Provide the (X, Y) coordinate of the cell's center where the given text is located.  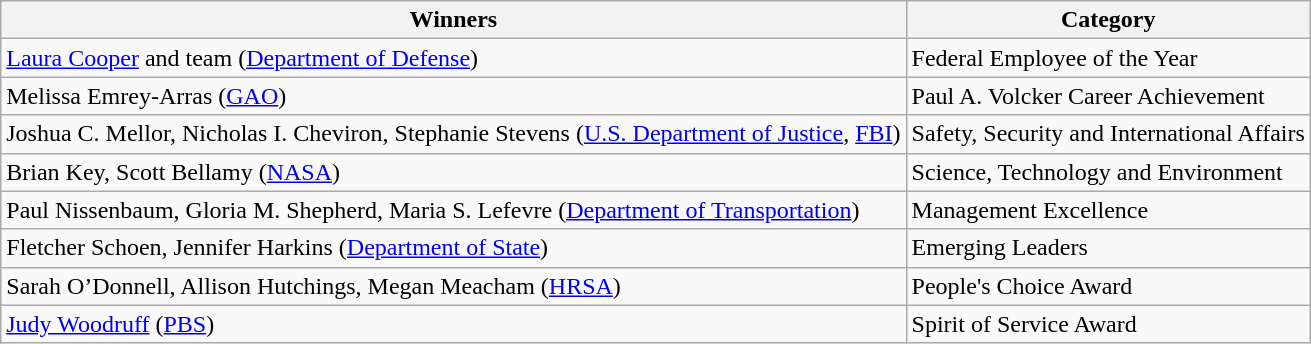
Emerging Leaders (1108, 248)
Paul A. Volcker Career Achievement (1108, 96)
Management Excellence (1108, 210)
Joshua C. Mellor, Nicholas I. Cheviron, Stephanie Stevens (U.S. Department of Justice, FBI) (454, 134)
People's Choice Award (1108, 286)
Sarah O’Donnell, Allison Hutchings, Megan Meacham (HRSA) (454, 286)
Brian Key, Scott Bellamy (NASA) (454, 172)
Paul Nissenbaum, Gloria M. Shepherd, Maria S. Lefevre (Department of Transportation) (454, 210)
Winners (454, 20)
Safety, Security and International Affairs (1108, 134)
Judy Woodruff (PBS) (454, 324)
Laura Cooper and team (Department of Defense) (454, 58)
Melissa Emrey-Arras (GAO) (454, 96)
Spirit of Service Award (1108, 324)
Fletcher Schoen, Jennifer Harkins (Department of State) (454, 248)
Science, Technology and Environment (1108, 172)
Federal Employee of the Year (1108, 58)
Category (1108, 20)
